Pinpoint the cell where the given text exists, returning its (x, y) midpoint coordinate. 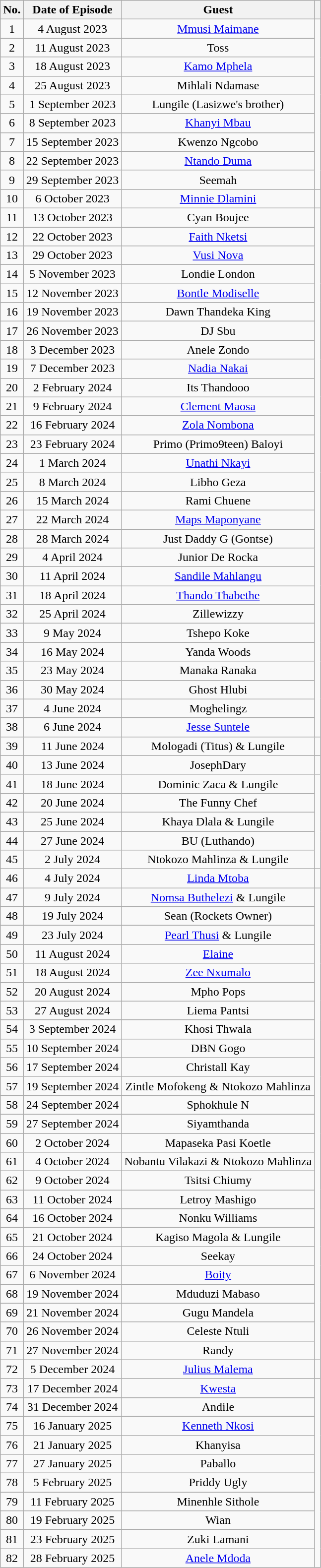
11 April 2024 (72, 576)
Mologadi (Titus) & Lungile (218, 746)
Elaine (218, 954)
4 October 2024 (72, 1162)
21 January 2025 (72, 1445)
Yanda Woods (218, 652)
Toss (218, 48)
Mapaseka Pasi Koetle (218, 1142)
4 July 2024 (72, 878)
Minenhle Sithole (218, 1502)
Dominic Zaca & Lungile (218, 784)
7 December 2023 (72, 369)
74 (12, 1407)
18 June 2024 (72, 784)
Lungile (Lasizwe's brother) (218, 104)
Sphokhule N (218, 1105)
Tsitsi Chiumy (218, 1181)
Zuki Lamani (218, 1539)
66 (12, 1256)
19 November 2024 (72, 1294)
3 (12, 66)
Faith Nketsi (218, 237)
Ntokozo Mahlinza & Lungile (218, 860)
Paballo (218, 1464)
6 October 2023 (72, 198)
27 (12, 519)
27 January 2025 (72, 1464)
28 February 2025 (72, 1558)
11 June 2024 (72, 746)
Khaya Dlala & Lungile (218, 821)
43 (12, 821)
20 (12, 387)
4 August 2023 (72, 29)
22 March 2024 (72, 519)
Its Thandooo (218, 387)
Kamo Mphela (218, 66)
Just Daddy G (Gontse) (218, 538)
Zee Nxumalo (218, 973)
Primo (Primo9teen) Baloyi (218, 444)
38 (12, 727)
11 (12, 217)
Seemah (218, 180)
9 July 2024 (72, 897)
Boity (218, 1275)
67 (12, 1275)
Maps Maponyane (218, 519)
Rami Chuene (218, 501)
9 (12, 180)
25 August 2023 (72, 85)
55 (12, 1048)
60 (12, 1142)
Jesse Suntele (218, 727)
Anele Zondo (218, 350)
2 February 2024 (72, 387)
9 October 2024 (72, 1181)
15 March 2024 (72, 501)
5 (12, 104)
70 (12, 1331)
Kwesta (218, 1388)
77 (12, 1464)
Christall Kay (218, 1067)
Liema Pantsi (218, 1010)
76 (12, 1445)
Anele Mdoda (218, 1558)
Guest (218, 10)
56 (12, 1067)
11 February 2025 (72, 1502)
33 (12, 633)
Dawn Thandeka King (218, 312)
Moghelingz (218, 708)
Cyan Boujee (218, 217)
8 September 2023 (72, 123)
Vusi Nova (218, 255)
41 (12, 784)
16 October 2024 (72, 1218)
Siyamthanda (218, 1124)
11 August 2024 (72, 954)
19 (12, 369)
12 November 2023 (72, 293)
Tshepo Koke (218, 633)
Mmusi Maimane (218, 29)
8 (12, 161)
52 (12, 992)
40 (12, 765)
23 July 2024 (72, 935)
31 (12, 595)
Kwenzo Ngcobo (218, 142)
36 (12, 690)
Pearl Thusi & Lungile (218, 935)
31 December 2024 (72, 1407)
16 January 2025 (72, 1426)
Priddy Ugly (218, 1483)
75 (12, 1426)
23 February 2025 (72, 1539)
1 March 2024 (72, 463)
54 (12, 1029)
69 (12, 1313)
44 (12, 841)
11 October 2024 (72, 1199)
Zola Nombona (218, 425)
DJ Sbu (218, 331)
28 (12, 538)
29 September 2023 (72, 180)
No. (12, 10)
64 (12, 1218)
29 (12, 558)
BU (Luthando) (218, 841)
21 October 2024 (72, 1237)
Sandile Mahlangu (218, 576)
15 (12, 293)
13 June 2024 (72, 765)
Wian (218, 1520)
30 May 2024 (72, 690)
18 April 2024 (72, 595)
24 September 2024 (72, 1105)
22 September 2023 (72, 161)
Manaka Ranaka (218, 671)
9 May 2024 (72, 633)
DBN Gogo (218, 1048)
23 May 2024 (72, 671)
Unathi Nkayi (218, 463)
23 February 2024 (72, 444)
Zillewizzy (218, 614)
27 September 2024 (72, 1124)
14 (12, 274)
Zintle Mofokeng & Ntokozo Mahlinza (218, 1086)
Junior De Rocka (218, 558)
45 (12, 860)
4 April 2024 (72, 558)
11 August 2023 (72, 48)
81 (12, 1539)
Minnie Dlamini (218, 198)
16 February 2024 (72, 425)
The Funny Chef (218, 803)
72 (12, 1369)
12 (12, 237)
Nonku Williams (218, 1218)
5 December 2024 (72, 1369)
6 (12, 123)
Gugu Mandela (218, 1313)
79 (12, 1502)
JosephDary (218, 765)
2 (12, 48)
Andile (218, 1407)
18 (12, 350)
39 (12, 746)
8 March 2024 (72, 482)
Ghost Hlubi (218, 690)
59 (12, 1124)
23 (12, 444)
Libho Geza (218, 482)
21 November 2024 (72, 1313)
Linda Mtoba (218, 878)
22 (12, 425)
15 September 2023 (72, 142)
18 August 2023 (72, 66)
71 (12, 1350)
Khanyi Mbau (218, 123)
26 (12, 501)
Date of Episode (72, 10)
Sean (Rockets Owner) (218, 916)
13 October 2023 (72, 217)
Thando Thabethe (218, 595)
1 September 2023 (72, 104)
27 November 2024 (72, 1350)
9 February 2024 (72, 406)
22 October 2023 (72, 237)
Julius Malema (218, 1369)
17 December 2024 (72, 1388)
46 (12, 878)
Mpho Pops (218, 992)
61 (12, 1162)
Ntando Duma (218, 161)
10 September 2024 (72, 1048)
18 August 2024 (72, 973)
21 (12, 406)
Celeste Ntuli (218, 1331)
2 October 2024 (72, 1142)
10 (12, 198)
65 (12, 1237)
20 June 2024 (72, 803)
27 August 2024 (72, 1010)
Londie London (218, 274)
Nadia Nakai (218, 369)
Letroy Mashigo (218, 1199)
24 October 2024 (72, 1256)
17 September 2024 (72, 1067)
Randy (218, 1350)
57 (12, 1086)
49 (12, 935)
32 (12, 614)
1 (12, 29)
80 (12, 1520)
19 November 2023 (72, 312)
26 November 2024 (72, 1331)
Bontle Modiselle (218, 293)
51 (12, 973)
27 June 2024 (72, 841)
2 July 2024 (72, 860)
68 (12, 1294)
16 May 2024 (72, 652)
25 June 2024 (72, 821)
Seekay (218, 1256)
25 April 2024 (72, 614)
19 February 2025 (72, 1520)
53 (12, 1010)
Mduduzi Mabaso (218, 1294)
13 (12, 255)
24 (12, 463)
28 March 2024 (72, 538)
4 (12, 85)
37 (12, 708)
42 (12, 803)
20 August 2024 (72, 992)
78 (12, 1483)
47 (12, 897)
29 October 2023 (72, 255)
Mihlali Ndamase (218, 85)
58 (12, 1105)
30 (12, 576)
34 (12, 652)
5 February 2025 (72, 1483)
Khosi Thwala (218, 1029)
3 September 2024 (72, 1029)
19 July 2024 (72, 916)
7 (12, 142)
5 November 2023 (72, 274)
35 (12, 671)
6 June 2024 (72, 727)
73 (12, 1388)
16 (12, 312)
4 June 2024 (72, 708)
48 (12, 916)
Kagiso Magola & Lungile (218, 1237)
50 (12, 954)
Kenneth Nkosi (218, 1426)
62 (12, 1181)
25 (12, 482)
Nomsa Buthelezi & Lungile (218, 897)
19 September 2024 (72, 1086)
3 December 2023 (72, 350)
Nobantu Vilakazi & Ntokozo Mahlinza (218, 1162)
Clement Maosa (218, 406)
26 November 2023 (72, 331)
Khanyisa (218, 1445)
82 (12, 1558)
6 November 2024 (72, 1275)
63 (12, 1199)
17 (12, 331)
